Find where the given text appears and provide that cell's center as (X, Y) coordinate. 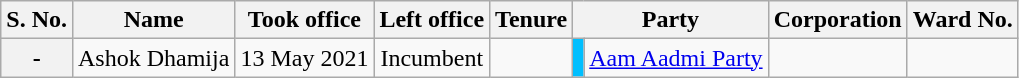
S. No. (37, 20)
Name (153, 20)
Tenure (532, 20)
Party (670, 20)
Aam Aadmi Party (676, 58)
Left office (432, 20)
Incumbent (432, 58)
Ward No. (962, 20)
- (37, 58)
Corporation (838, 20)
Took office (304, 20)
Ashok Dhamija (153, 58)
13 May 2021 (304, 58)
